Determine the [x, y] coordinate at the center of the cell enclosing the given text.  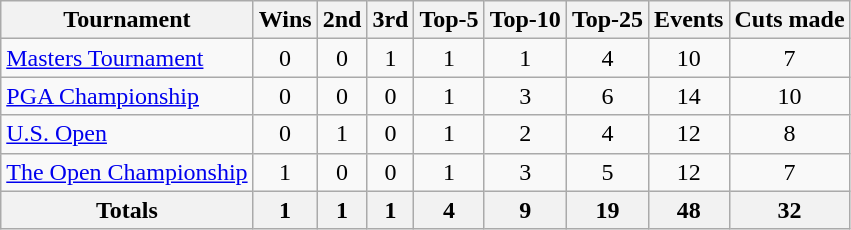
The Open Championship [127, 172]
Wins [285, 20]
3rd [390, 20]
6 [607, 96]
2 [525, 134]
32 [790, 210]
Masters Tournament [127, 58]
Cuts made [790, 20]
Top-5 [449, 20]
9 [525, 210]
Totals [127, 210]
14 [689, 96]
5 [607, 172]
Tournament [127, 20]
8 [790, 134]
PGA Championship [127, 96]
2nd [342, 20]
Top-25 [607, 20]
48 [689, 210]
Events [689, 20]
U.S. Open [127, 134]
19 [607, 210]
Top-10 [525, 20]
